Scan for the cell matching the given text and deliver its (x, y) coordinate at center. 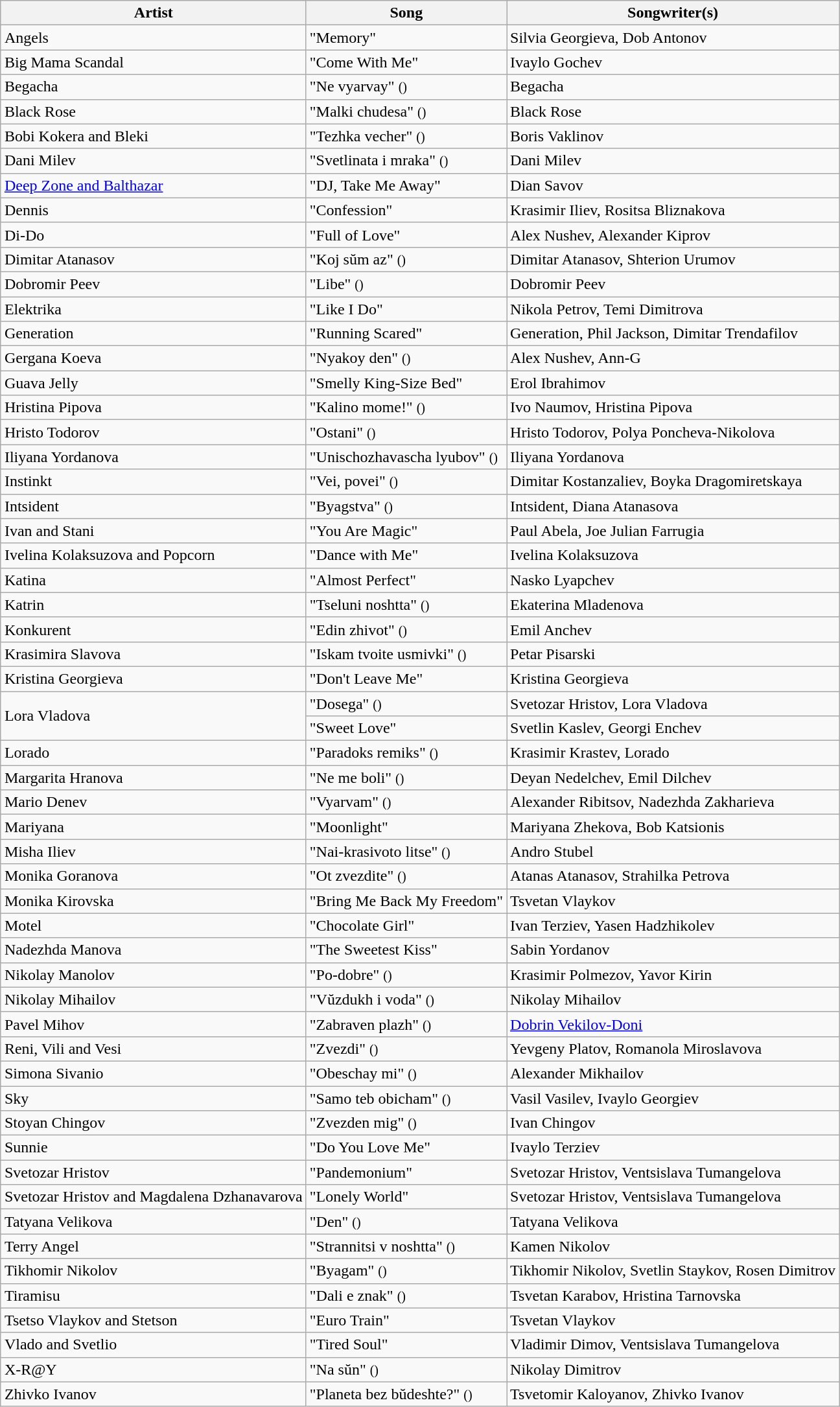
"Lonely World" (406, 1197)
Yevgeny Platov, Romanola Miroslavova (673, 1049)
"Chocolate Girl" (406, 925)
"The Sweetest Kiss" (406, 950)
Nasko Lyapchev (673, 580)
Petar Pisarski (673, 654)
Erol Ibrahimov (673, 383)
Svetozar Hristov, Lora Vladova (673, 703)
"Libe" () (406, 284)
Katrin (153, 605)
Alex Nushev, Alexander Kiprov (673, 235)
"Na sŭn" () (406, 1369)
Ivo Naumov, Hristina Pipova (673, 408)
"Paradoks remiks" () (406, 753)
Ivan and Stani (153, 531)
"Sweet Love" (406, 728)
Deyan Nedelchev, Emil Dilchev (673, 778)
Elektrika (153, 309)
Dobrin Vekilov-Doni (673, 1024)
Instinkt (153, 482)
Ivan Terziev, Yasen Hadzhikolev (673, 925)
"Byagam" () (406, 1271)
"Pandemonium" (406, 1172)
"Don't Leave Me" (406, 679)
Lora Vladova (153, 715)
Ekaterina Mladenova (673, 605)
Tsvetan Karabov, Hristina Tarnovska (673, 1296)
"Dosega" () (406, 703)
Margarita Hranova (153, 778)
Sky (153, 1099)
Mario Denev (153, 802)
Simona Sivanio (153, 1073)
"Bring Me Back My Freedom" (406, 901)
Artist (153, 13)
Ivaylo Terziev (673, 1148)
Misha Iliev (153, 852)
"Ostani" () (406, 432)
"Nai-krasivoto litse" () (406, 852)
Alexander Ribitsov, Nadezhda Zakharieva (673, 802)
"Den" () (406, 1222)
"Svetlinata i mraka" () (406, 161)
Krasimir Krastev, Lorado (673, 753)
Reni, Vili and Vesi (153, 1049)
"DJ, Take Me Away" (406, 185)
Krasimir Iliev, Rositsa Bliznakova (673, 210)
Dimitar Atanasov, Shterion Urumov (673, 259)
Songwriter(s) (673, 13)
"Tseluni noshtta" () (406, 605)
"Full of Love" (406, 235)
"Ot zvezdite" () (406, 876)
"Memory" (406, 38)
Pavel Mihov (153, 1024)
Dennis (153, 210)
"Running Scared" (406, 334)
Tsetso Vlaykov and Stetson (153, 1320)
Alexander Mikhailov (673, 1073)
"Obeschay mi" () (406, 1073)
Sabin Yordanov (673, 950)
Vladimir Dimov, Ventsislava Tumangelova (673, 1345)
Nikola Petrov, Temi Dimitrova (673, 309)
"Unischozhavascha lyubov" () (406, 457)
Angels (153, 38)
Svetlin Kaslev, Georgi Enchev (673, 728)
Konkurent (153, 629)
"Kalino mome!" () (406, 408)
Krasimir Polmezov, Yavor Kirin (673, 975)
Intsident (153, 506)
Sunnie (153, 1148)
Di-Do (153, 235)
"You Are Magic" (406, 531)
Hristo Todorov (153, 432)
Zhivko Ivanov (153, 1394)
"Nyakoy den" () (406, 358)
Hristo Todorov, Polya Poncheva-Nikolova (673, 432)
"Almost Perfect" (406, 580)
Ivaylo Gochev (673, 62)
Nikolay Dimitrov (673, 1369)
"Moonlight" (406, 827)
Generation (153, 334)
Vlado and Svetlio (153, 1345)
Tikhomir Nikolov, Svetlin Staykov, Rosen Dimitrov (673, 1271)
Generation, Phil Jackson, Dimitar Trendafilov (673, 334)
Deep Zone and Balthazar (153, 185)
Dimitar Kostanzaliev, Boyka Dragomiretskaya (673, 482)
"Vei, povei" () (406, 482)
"Tezhka vecher" () (406, 136)
"Iskam tvoite usmivki" () (406, 654)
"Tired Soul" (406, 1345)
Boris Vaklinov (673, 136)
Ivelina Kolaksuzova and Popcorn (153, 555)
Tiramisu (153, 1296)
"Po-dobre" () (406, 975)
Gergana Koeva (153, 358)
Silvia Georgieva, Dob Antonov (673, 38)
Emil Anchev (673, 629)
"Ne vyarvay" () (406, 87)
"Zvezden mig" () (406, 1123)
Paul Abela, Joe Julian Farrugia (673, 531)
"Zvezdi" () (406, 1049)
Terry Angel (153, 1246)
Song (406, 13)
Svetozar Hristov (153, 1172)
Tikhomir Nikolov (153, 1271)
Kamen Nikolov (673, 1246)
"Euro Train" (406, 1320)
Lorado (153, 753)
"Planeta bez bŭdeshte?" () (406, 1394)
X-R@Y (153, 1369)
Big Mama Scandal (153, 62)
Atanas Atanasov, Strahilka Petrova (673, 876)
"Strannitsi v noshtta" () (406, 1246)
"Byagstva" () (406, 506)
Monika Goranova (153, 876)
Dian Savov (673, 185)
Mariyana (153, 827)
"Malki chudesa" () (406, 111)
"Vŭzdukh i voda" () (406, 999)
"Koj sŭm az" () (406, 259)
Guava Jelly (153, 383)
"Do You Love Me" (406, 1148)
"Edin zhivot" () (406, 629)
"Like I Do" (406, 309)
"Come With Me" (406, 62)
Nikolay Manolov (153, 975)
Katina (153, 580)
"Dance with Me" (406, 555)
Nadezhda Manova (153, 950)
Vasil Vasilev, Ivaylo Georgiev (673, 1099)
Ivan Chingov (673, 1123)
Krasimira Slavova (153, 654)
"Zabraven plazh" () (406, 1024)
"Ne me boli" () (406, 778)
Intsident, Diana Atanasova (673, 506)
Motel (153, 925)
Stoyan Chingov (153, 1123)
Monika Kirovska (153, 901)
Tsvetomir Kaloyanov, Zhivko Ivanov (673, 1394)
"Vyarvam" () (406, 802)
Mariyana Zhekova, Bob Katsionis (673, 827)
"Dali e znak" () (406, 1296)
Dimitar Atanasov (153, 259)
Hristina Pipova (153, 408)
Svetozar Hristov and Magdalena Dzhanavarova (153, 1197)
Andro Stubel (673, 852)
Ivelina Kolaksuzova (673, 555)
"Smelly King-Size Bed" (406, 383)
Bobi Kokera and Bleki (153, 136)
Alex Nushev, Ann-G (673, 358)
"Samo teb obicham" () (406, 1099)
"Confession" (406, 210)
